Locate the cell with the specified text and output its [X, Y] center coordinate. 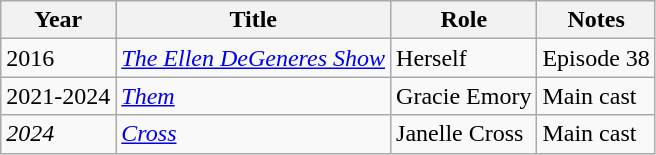
Herself [464, 58]
Notes [596, 20]
Gracie Emory [464, 96]
Cross [254, 134]
Year [58, 20]
2024 [58, 134]
2016 [58, 58]
Role [464, 20]
Title [254, 20]
The Ellen DeGeneres Show [254, 58]
Janelle Cross [464, 134]
2021-2024 [58, 96]
Them [254, 96]
Episode 38 [596, 58]
